For the text-containing cell, return its midpoint in [X, Y] coordinate format. 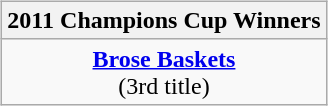
2011 Champions Cup Winners [164, 20]
Brose Baskets(3rd title) [164, 72]
